Search for the cell housing the specified text and yield its [X, Y] center coordinate. 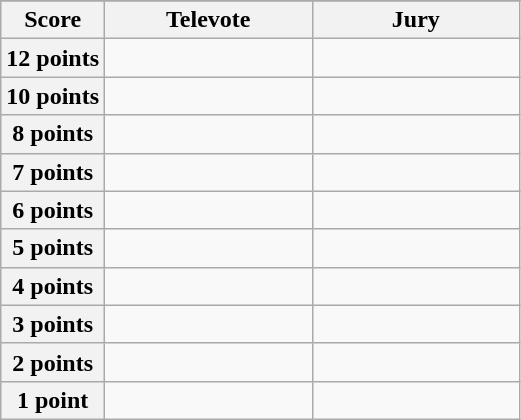
5 points [53, 248]
1 point [53, 400]
7 points [53, 172]
2 points [53, 362]
Score [53, 20]
12 points [53, 58]
Televote [209, 20]
6 points [53, 210]
8 points [53, 134]
3 points [53, 324]
4 points [53, 286]
10 points [53, 96]
Jury [416, 20]
